Scan for the cell matching the given text and deliver its [X, Y] coordinate at center. 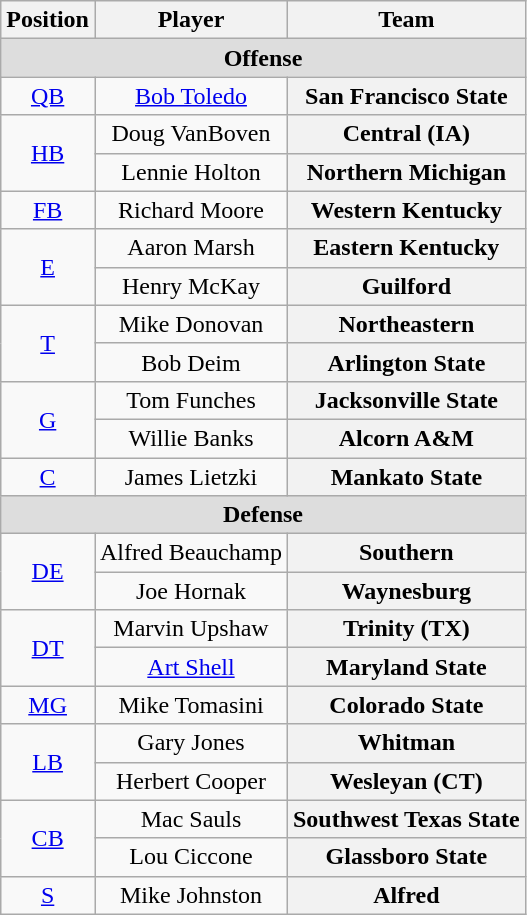
DT [48, 648]
Maryland State [406, 667]
Alfred Beauchamp [190, 553]
Colorado State [406, 705]
DE [48, 572]
Gary Jones [190, 743]
QB [48, 96]
Arlington State [406, 362]
Northern Michigan [406, 172]
Mac Sauls [190, 819]
Northeastern [406, 324]
James Lietzki [190, 477]
Alfred [406, 895]
FB [48, 210]
Southern [406, 553]
G [48, 419]
Southwest Texas State [406, 819]
HB [48, 153]
E [48, 267]
Lou Ciccone [190, 857]
San Francisco State [406, 96]
Position [48, 20]
Richard Moore [190, 210]
Joe Hornak [190, 591]
Wesleyan (CT) [406, 781]
T [48, 343]
Team [406, 20]
Lennie Holton [190, 172]
Willie Banks [190, 438]
Defense [264, 515]
Alcorn A&M [406, 438]
Tom Funches [190, 400]
LB [48, 762]
Western Kentucky [406, 210]
Glassboro State [406, 857]
Mike Donovan [190, 324]
Doug VanBoven [190, 134]
Art Shell [190, 667]
MG [48, 705]
Waynesburg [406, 591]
Whitman [406, 743]
C [48, 477]
Trinity (TX) [406, 629]
Central (IA) [406, 134]
Bob Toledo [190, 96]
Aaron Marsh [190, 248]
Herbert Cooper [190, 781]
Marvin Upshaw [190, 629]
Guilford [406, 286]
CB [48, 838]
Mike Johnston [190, 895]
Mike Tomasini [190, 705]
Offense [264, 58]
Mankato State [406, 477]
Eastern Kentucky [406, 248]
Bob Deim [190, 362]
Henry McKay [190, 286]
S [48, 895]
Jacksonville State [406, 400]
Player [190, 20]
